Determine the (x, y) coordinate at the center of the cell enclosing the given text.  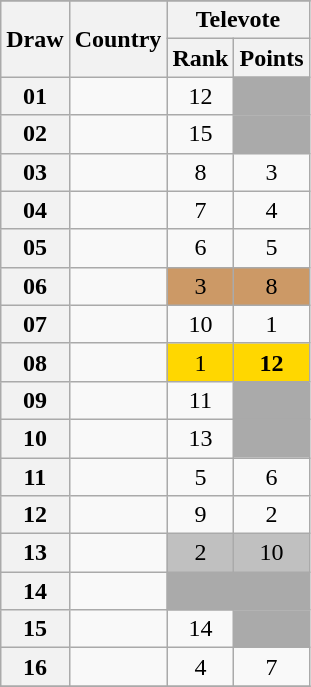
04 (35, 210)
9 (200, 515)
07 (35, 324)
Draw (35, 39)
06 (35, 286)
16 (35, 667)
Televote (238, 20)
01 (35, 96)
09 (35, 400)
03 (35, 172)
08 (35, 362)
Rank (200, 58)
Country (118, 39)
02 (35, 134)
Points (272, 58)
05 (35, 248)
